Search for the cell housing the specified text and yield its (x, y) center coordinate. 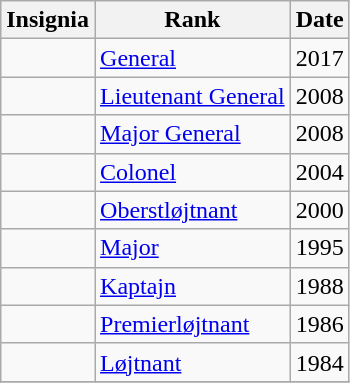
2000 (320, 210)
Major General (193, 134)
Rank (193, 20)
Lieutenant General (193, 96)
1986 (320, 324)
Kaptajn (193, 286)
2017 (320, 58)
Major (193, 248)
Løjtnant (193, 362)
Insignia (48, 20)
1995 (320, 248)
2004 (320, 172)
Colonel (193, 172)
General (193, 58)
1984 (320, 362)
Premierløjtnant (193, 324)
1988 (320, 286)
Oberstløjtnant (193, 210)
Date (320, 20)
